Capture the cell that displays the provided text and extract its [x, y] central coordinate. 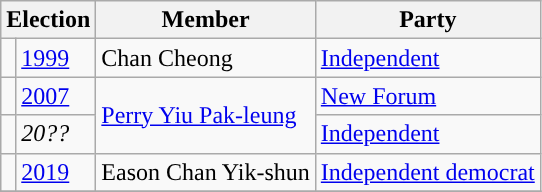
Election [48, 20]
20?? [56, 134]
1999 [56, 58]
Member [206, 20]
Perry Yiu Pak-leung [206, 115]
New Forum [428, 96]
Independent democrat [428, 172]
2019 [56, 172]
Eason Chan Yik-shun [206, 172]
Party [428, 20]
2007 [56, 96]
Chan Cheong [206, 58]
